Identify which cell holds the provided text, then report its [x, y] central coordinate. 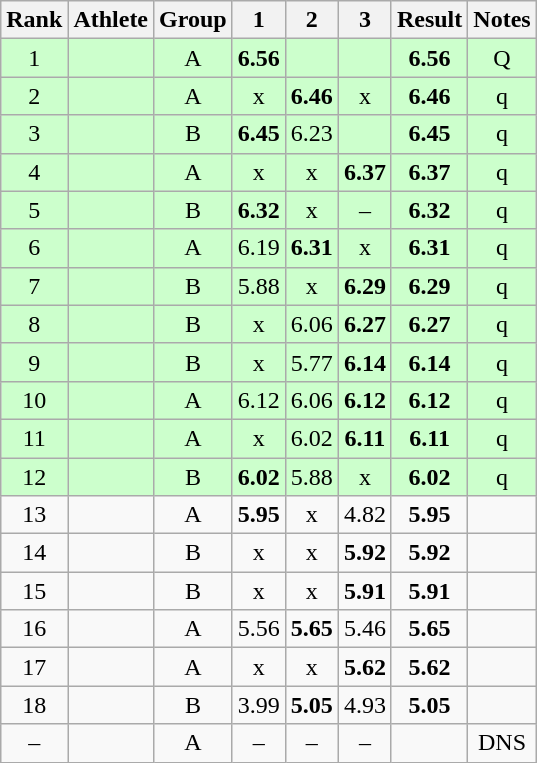
DNS [502, 743]
5.56 [258, 629]
8 [34, 324]
7 [34, 286]
4.93 [364, 705]
18 [34, 705]
10 [34, 400]
Athlete [111, 20]
Rank [34, 20]
Group [194, 20]
Result [429, 20]
5.46 [364, 629]
17 [34, 667]
16 [34, 629]
6 [34, 248]
12 [34, 477]
13 [34, 515]
5 [34, 210]
6.23 [312, 134]
4 [34, 172]
14 [34, 553]
Notes [502, 20]
Q [502, 58]
3.99 [258, 705]
15 [34, 591]
5.77 [312, 362]
9 [34, 362]
6.19 [258, 248]
11 [34, 438]
4.82 [364, 515]
